Provide the (X, Y) coordinate of the cell's center where the given text is located.  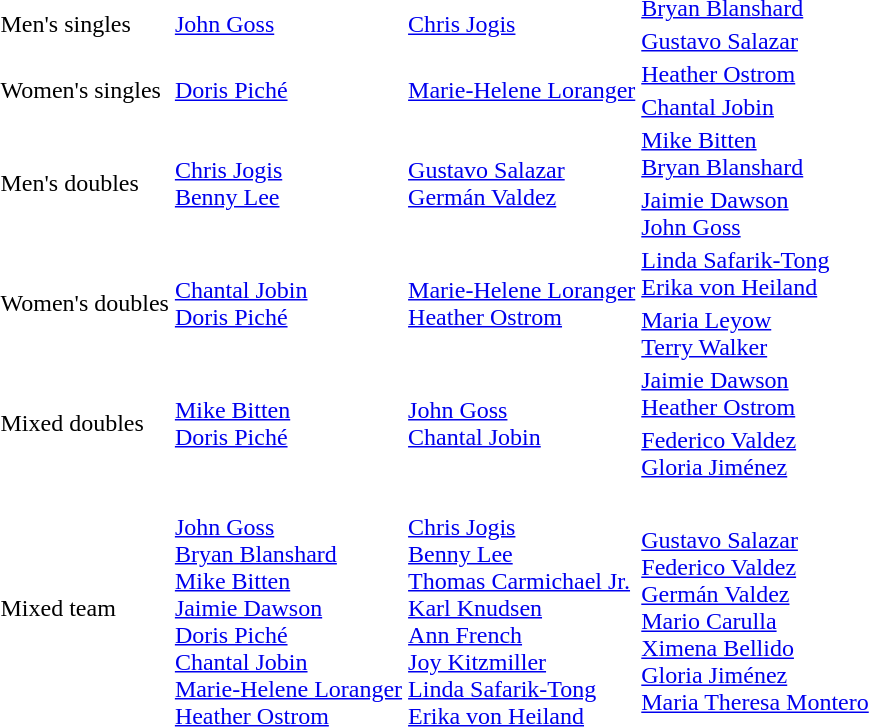
John Goss Chantal Jobin (522, 424)
Mike Bitten Doris Piché (288, 424)
Marie-Helene Loranger Heather Ostrom (522, 304)
Chris Jogis Benny Lee (288, 184)
Gustavo Salazar Germán Valdez (522, 184)
Doris Piché (288, 90)
Chantal Jobin Doris Piché (288, 304)
Marie-Helene Loranger (522, 90)
